Locate the cell with the specified text and output its [x, y] center coordinate. 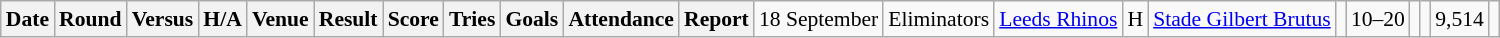
Result [348, 19]
H/A [222, 19]
Tries [472, 19]
Versus [163, 19]
Leeds Rhinos [1058, 19]
Date [28, 19]
Venue [280, 19]
Attendance [621, 19]
Round [90, 19]
H [1135, 19]
9,514 [1460, 19]
Report [716, 19]
Eliminators [938, 19]
18 September [818, 19]
10–20 [1378, 19]
Stade Gilbert Brutus [1242, 19]
Goals [532, 19]
Score [414, 19]
